Capture the cell that displays the provided text and extract its [x, y] central coordinate. 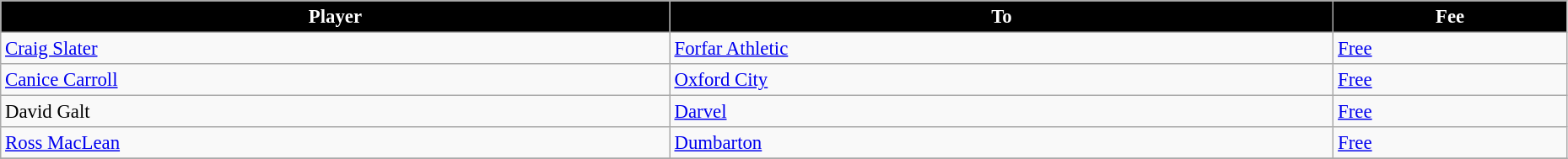
Ross MacLean [336, 143]
Craig Slater [336, 49]
David Galt [336, 112]
Forfar Athletic [1002, 49]
Canice Carroll [336, 80]
To [1002, 17]
Player [336, 17]
Dumbarton [1002, 143]
Darvel [1002, 112]
Fee [1451, 17]
Oxford City [1002, 80]
